From the cell containing the given text, extract its center point as (X, Y) coordinate. 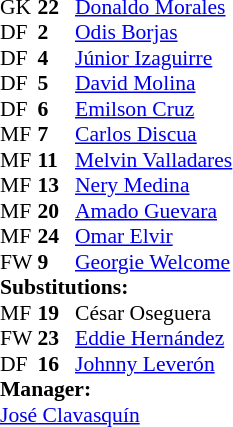
11 (57, 160)
24 (57, 237)
Georgie Welcome (154, 262)
4 (57, 58)
Johnny Leverón (154, 364)
Eddie Hernández (154, 339)
Emilson Cruz (154, 109)
Omar Elvir (154, 237)
16 (57, 364)
Manager: (116, 389)
Júnior Izaguirre (154, 58)
20 (57, 211)
6 (57, 109)
César Oseguera (154, 313)
Substitutions: (116, 287)
9 (57, 262)
5 (57, 83)
Melvin Valladares (154, 160)
7 (57, 135)
David Molina (154, 83)
Odis Borjas (154, 33)
19 (57, 313)
Nery Medina (154, 185)
2 (57, 33)
13 (57, 185)
Amado Guevara (154, 211)
23 (57, 339)
Carlos Discua (154, 135)
